Detect which cell encompasses the target text, then output its [x, y] center coordinate. 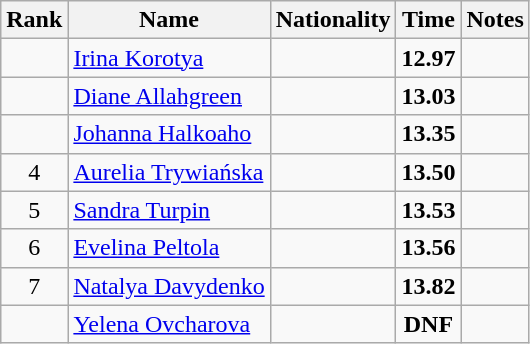
Johanna Halkoaho [169, 134]
6 [34, 248]
Nationality [333, 20]
Notes [495, 20]
Evelina Peltola [169, 248]
13.56 [428, 248]
4 [34, 172]
13.03 [428, 96]
12.97 [428, 58]
DNF [428, 324]
Aurelia Trywiańska [169, 172]
5 [34, 210]
Rank [34, 20]
Time [428, 20]
Name [169, 20]
Irina Korotya [169, 58]
Natalya Davydenko [169, 286]
13.35 [428, 134]
13.50 [428, 172]
7 [34, 286]
Sandra Turpin [169, 210]
Diane Allahgreen [169, 96]
Yelena Ovcharova [169, 324]
13.82 [428, 286]
13.53 [428, 210]
